Scan for the cell matching the given text and deliver its (X, Y) coordinate at center. 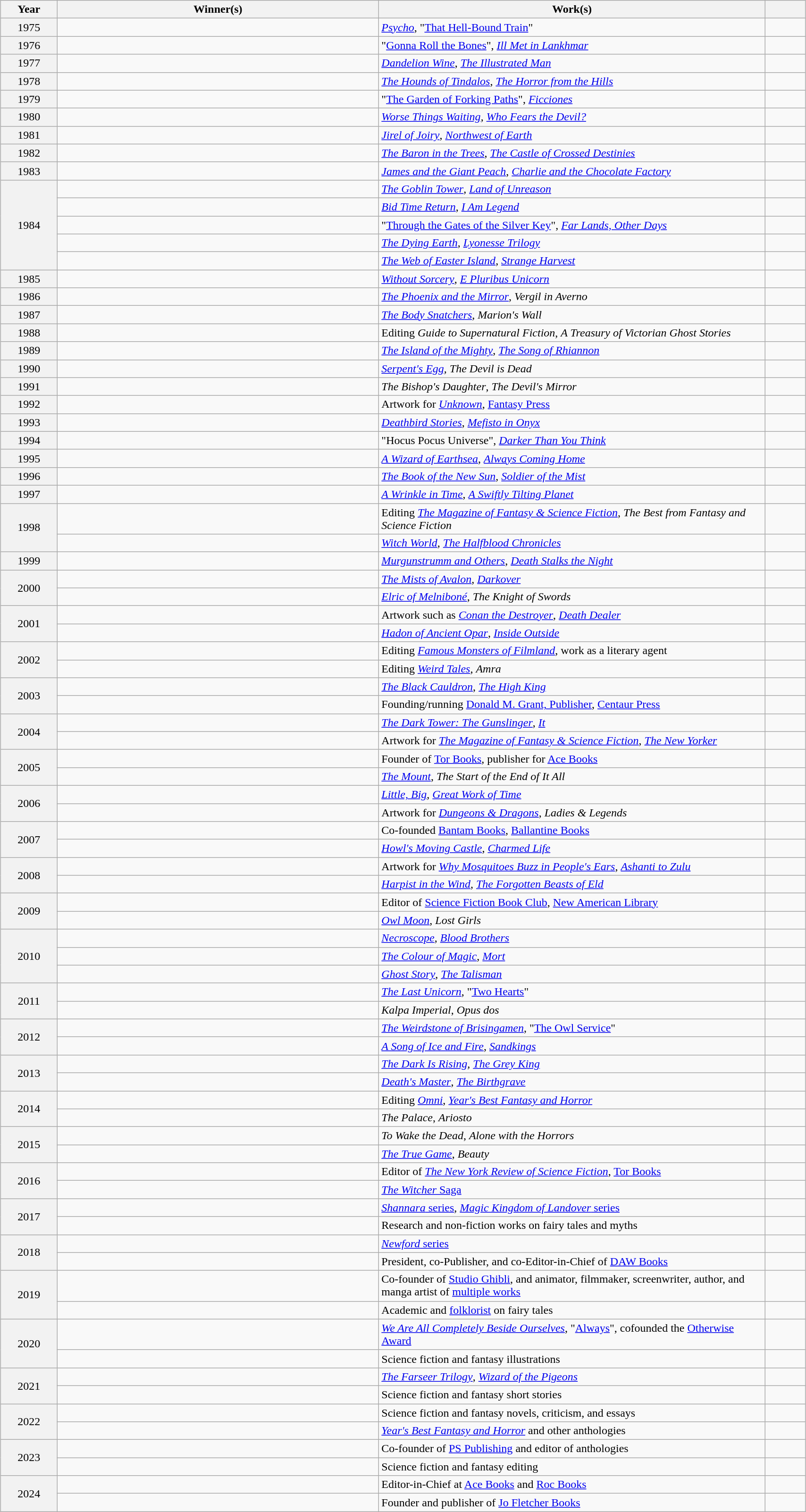
2004 (29, 731)
1977 (29, 63)
1989 (29, 351)
2000 (29, 588)
1991 (29, 386)
Death's Master, The Birthgrave (572, 1082)
1980 (29, 117)
To Wake the Dead, Alone with the Horrors (572, 1136)
2002 (29, 660)
The Bishop's Daughter, The Devil's Mirror (572, 386)
1994 (29, 440)
Ghost Story, The Talisman (572, 974)
2012 (29, 1037)
"Gonna Roll the Bones", Ill Met in Lankhmar (572, 45)
The Dark Tower: The Gunslinger, It (572, 722)
The Web of Easter Island, Strange Harvest (572, 261)
The Dying Earth, Lyonesse Trilogy (572, 243)
The Witcher Saga (572, 1190)
Serpent's Egg, The Devil is Dead (572, 369)
2009 (29, 911)
1983 (29, 171)
2010 (29, 956)
Editing The Magazine of Fantasy & Science Fiction, The Best from Fantasy and Science Fiction (572, 518)
Little, Big, Great Work of Time (572, 794)
2006 (29, 803)
1978 (29, 81)
1990 (29, 369)
Harpist in the Wind, The Forgotten Beasts of Eld (572, 884)
The Mists of Avalon, Darkover (572, 579)
1976 (29, 45)
Owl Moon, Lost Girls (572, 920)
Editor-in-Chief at Ace Books and Roc Books (572, 1485)
1987 (29, 315)
1986 (29, 297)
Necroscope, Blood Brothers (572, 938)
"The Garden of Forking Paths", Ficciones (572, 99)
Academic and folklorist on fairy tales (572, 1310)
Bid Time Return, I Am Legend (572, 207)
1992 (29, 404)
Science fiction and fantasy editing (572, 1467)
"Hocus Pocus Universe", Darker Than You Think (572, 440)
1995 (29, 458)
2013 (29, 1073)
1985 (29, 279)
Year (29, 9)
1984 (29, 225)
The Mount, The Start of the End of It All (572, 776)
The True Game, Beauty (572, 1154)
Founding/running Donald M. Grant, Publisher, Centaur Press (572, 705)
Science fiction and fantasy novels, criticism, and essays (572, 1412)
A Wrinkle in Time, A Swiftly Tilting Planet (572, 494)
1979 (29, 99)
1997 (29, 494)
2014 (29, 1109)
1988 (29, 333)
2001 (29, 624)
1999 (29, 561)
The Weirdstone of Brisingamen, "The Owl Service" (572, 1028)
2024 (29, 1494)
Artwork such as Conan the Destroyer, Death Dealer (572, 615)
Founder of Tor Books, publisher for Ace Books (572, 758)
Newford series (572, 1243)
2019 (29, 1295)
1998 (29, 528)
President, co-Publisher, and co-Editor-in-Chief of DAW Books (572, 1261)
2023 (29, 1458)
Editing Famous Monsters of Filmland, work as a literary agent (572, 651)
Co-founder of PS Publishing and editor of anthologies (572, 1449)
The Body Snatchers, Marion's Wall (572, 315)
1981 (29, 135)
A Wizard of Earthsea, Always Coming Home (572, 458)
2011 (29, 1001)
Worse Things Waiting, Who Fears the Devil? (572, 117)
Work(s) (572, 9)
2022 (29, 1421)
Editing Weird Tales, Amra (572, 669)
Editing Omni, Year's Best Fantasy and Horror (572, 1100)
Artwork for Why Mosquitoes Buzz in People's Ears, Ashanti to Zulu (572, 866)
Kalpa Imperial, Opus dos (572, 1010)
The Hounds of Tindalos, The Horror from the Hills (572, 81)
2005 (29, 767)
The Palace, Ariosto (572, 1118)
The Island of the Mighty, The Song of Rhiannon (572, 351)
2003 (29, 696)
Artwork for The Magazine of Fantasy & Science Fiction, The New Yorker (572, 740)
The Book of the New Sun, Soldier of the Mist (572, 476)
2008 (29, 875)
The Farseer Trilogy, Wizard of the Pigeons (572, 1377)
James and the Giant Peach, Charlie and the Chocolate Factory (572, 171)
"Through the Gates of the Silver Key", Far Lands, Other Days (572, 225)
Editor of Science Fiction Book Club, New American Library (572, 902)
Artwork for Unknown, Fantasy Press (572, 404)
Science fiction and fantasy short stories (572, 1394)
1993 (29, 422)
Elric of Melniboné, The Knight of Swords (572, 597)
The Goblin Tower, Land of Unreason (572, 189)
Co-founded Bantam Books, Ballantine Books (572, 831)
Year's Best Fantasy and Horror and other anthologies (572, 1431)
We Are All Completely Beside Ourselves, "Always", cofounded the Otherwise Award (572, 1335)
The Dark Is Rising, The Grey King (572, 1064)
Hadon of Ancient Opar, Inside Outside (572, 633)
2015 (29, 1145)
Shannara series, Magic Kingdom of Landover series (572, 1208)
2018 (29, 1252)
Dandelion Wine, The Illustrated Man (572, 63)
1975 (29, 27)
Co-founder of Studio Ghibli, and animator, filmmaker, screenwriter, author, and manga artist of multiple works (572, 1285)
2007 (29, 840)
The Baron in the Trees, The Castle of Crossed Destinies (572, 153)
The Last Unicorn, "Two Hearts" (572, 992)
Murgunstrumm and Others, Death Stalks the Night (572, 561)
1982 (29, 153)
Editor of The New York Review of Science Fiction, Tor Books (572, 1172)
Research and non-fiction works on fairy tales and myths (572, 1226)
Editing Guide to Supernatural Fiction, A Treasury of Victorian Ghost Stories (572, 333)
1996 (29, 476)
A Song of Ice and Fire, Sandkings (572, 1046)
Howl's Moving Castle, Charmed Life (572, 848)
2021 (29, 1386)
Science fiction and fantasy illustrations (572, 1359)
2020 (29, 1343)
Psycho, "That Hell-Bound Train" (572, 27)
Founder and publisher of Jo Fletcher Books (572, 1503)
2016 (29, 1181)
Artwork for Dungeons & Dragons, Ladies & Legends (572, 812)
Witch World, The Halfblood Chronicles (572, 543)
Winner(s) (218, 9)
The Colour of Magic, Mort (572, 956)
The Black Cauldron, The High King (572, 687)
The Phoenix and the Mirror, Vergil in Averno (572, 297)
Deathbird Stories, Mefisto in Onyx (572, 422)
Without Sorcery, E Pluribus Unicorn (572, 279)
Jirel of Joiry, Northwest of Earth (572, 135)
2017 (29, 1217)
